Scan for the cell matching the given text and deliver its (X, Y) coordinate at center. 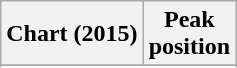
Chart (2015) (72, 34)
Peakposition (189, 34)
